Locate the cell with the specified text and output its [X, Y] center coordinate. 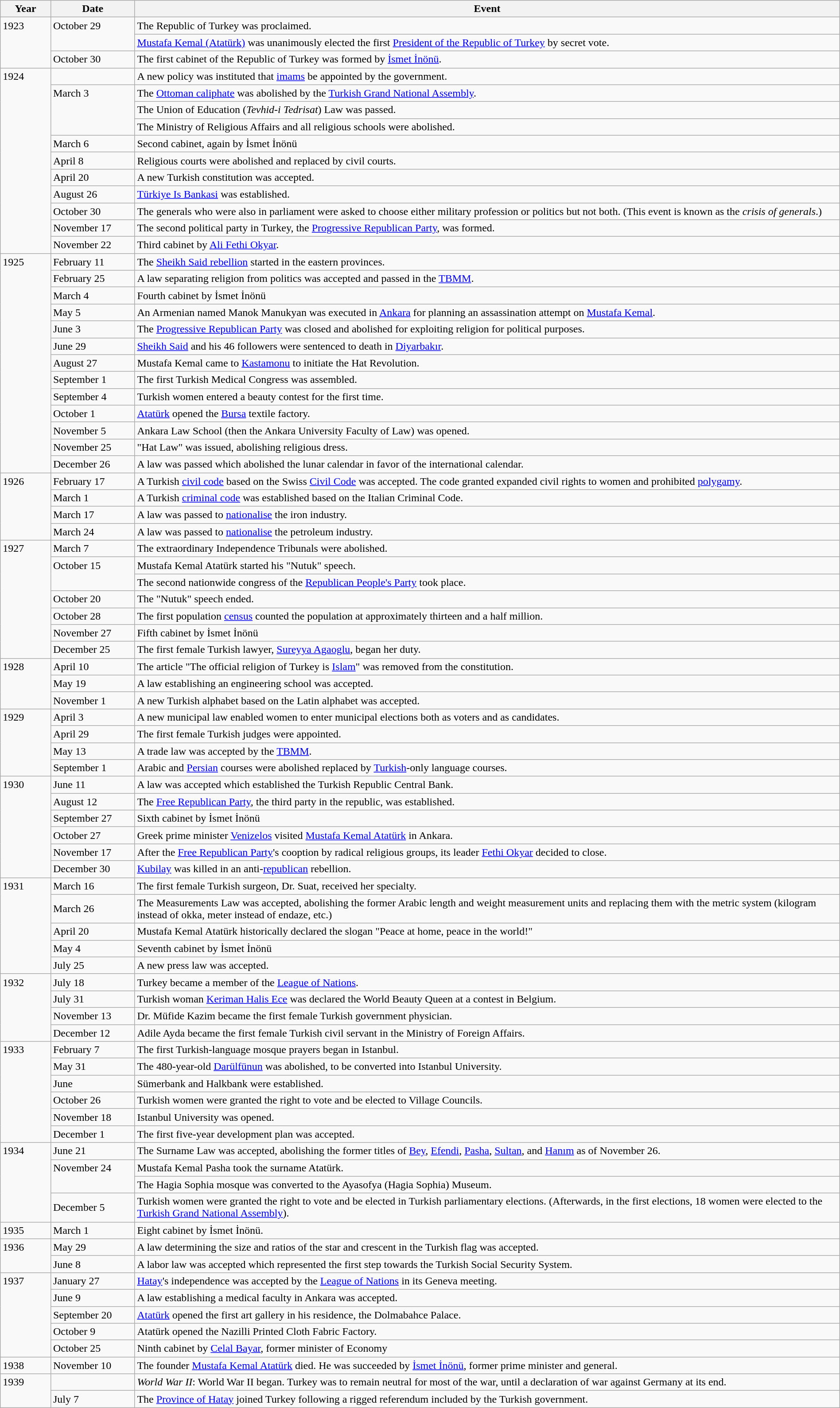
The Free Republican Party, the third party in the republic, was established. [487, 802]
November 27 [92, 633]
"Hat Law" was issued, abolishing religious dress. [487, 447]
November 13 [92, 1016]
A law was accepted which established the Turkish Republic Central Bank. [487, 785]
Second cabinet, again by İsmet İnönü [487, 144]
Turkish women were granted the right to vote and be elected to Village Councils. [487, 1100]
The first five-year development plan was accepted. [487, 1134]
The article "The official religion of Turkey is Islam" was removed from the constitution. [487, 667]
Arabic and Persian courses were abolished replaced by Turkish-only language courses. [487, 768]
The 480-year-old Darülfünun was abolished, to be converted into Istanbul University. [487, 1067]
A new municipal law enabled women to enter municipal elections both as voters and as candidates. [487, 717]
November 25 [92, 447]
June 21 [92, 1151]
The extraordinary Independence Tribunals were abolished. [487, 549]
October 20 [92, 599]
December 30 [92, 869]
May 4 [92, 948]
1930 [26, 827]
1935 [26, 1230]
Ninth cabinet by Celal Bayar, former minister of Economy [487, 1349]
The first female Turkish judges were appointed. [487, 734]
Hatay's independence was accepted by the League of Nations in its Geneva meeting. [487, 1281]
1931 [26, 925]
A law was passed to nationalise the iron industry. [487, 515]
November 1 [92, 700]
June [92, 1084]
The Ministry of Religious Affairs and all religious schools were abolished. [487, 127]
An Armenian named Manok Manukyan was executed in Ankara for planning an assassination attempt on Mustafa Kemal. [487, 312]
The Surname Law was accepted, abolishing the former titles of Bey, Efendi, Pasha, Sultan, and Hanım as of November 26. [487, 1151]
June 9 [92, 1298]
May 31 [92, 1067]
October 27 [92, 835]
March 17 [92, 515]
December 26 [92, 464]
A law establishing an engineering school was accepted. [487, 683]
April 8 [92, 160]
October 26 [92, 1100]
June 8 [92, 1264]
December 12 [92, 1033]
Atatürk opened the Bursa textile factory. [487, 413]
Mustafa Kemal came to Kastamonu to initiate the Hat Revolution. [487, 363]
Adile Ayda became the first female Turkish civil servant in the Ministry of Foreign Affairs. [487, 1033]
Ankara Law School (then the Ankara University Faculty of Law) was opened. [487, 430]
The Ottoman caliphate was abolished by the Turkish Grand National Assembly. [487, 93]
The Union of Education (Tevhid-i Tedrisat) Law was passed. [487, 110]
1923 [26, 43]
The first female Turkish surgeon, Dr. Suat, received her specialty. [487, 886]
1937 [26, 1314]
October 1 [92, 413]
October 29 [92, 34]
Fifth cabinet by İsmet İnönü [487, 633]
November 24 [92, 1176]
Mustafa Kemal Pasha took the surname Atatürk. [487, 1168]
February 25 [92, 279]
1925 [26, 363]
May 29 [92, 1247]
April 29 [92, 734]
September 27 [92, 819]
April 3 [92, 717]
March 24 [92, 532]
The first female Turkish lawyer, Sureyya Agaoglu, began her duty. [487, 650]
March 6 [92, 144]
September 4 [92, 397]
1934 [26, 1182]
August 12 [92, 802]
A law establishing a medical faculty in Ankara was accepted. [487, 1298]
Greek prime minister Venizelos visited Mustafa Kemal Atatürk in Ankara. [487, 835]
A law determining the size and ratios of the star and crescent in the Turkish flag was accepted. [487, 1247]
A new Turkish constitution was accepted. [487, 177]
Kubilay was killed in an anti-republican rebellion. [487, 869]
The second political party in Turkey, the Progressive Republican Party, was formed. [487, 228]
1928 [26, 683]
March 3 [92, 110]
June 29 [92, 346]
November 5 [92, 430]
July 7 [92, 1399]
The first cabinet of the Republic of Turkey was formed by İsmet İnönü. [487, 59]
A labor law was accepted which represented the first step towards the Turkish Social Security System. [487, 1264]
Mustafa Kemal (Atatürk) was unanimously elected the first President of the Republic of Turkey by secret vote. [487, 43]
November 22 [92, 245]
The first Turkish-language mosque prayers began in Istanbul. [487, 1050]
The Sheikh Said rebellion started in the eastern provinces. [487, 262]
July 31 [92, 999]
The first population census counted the population at approximately thirteen and a half million. [487, 616]
December 5 [92, 1207]
January 27 [92, 1281]
A law was passed which abolished the lunar calendar in favor of the international calendar. [487, 464]
October 15 [92, 574]
June 3 [92, 329]
1933 [26, 1092]
1938 [26, 1365]
March 4 [92, 296]
A new policy was instituted that imams be appointed by the government. [487, 76]
World War II: World War II began. Turkey was to remain neutral for most of the war, until a declaration of war against Germany at its end. [487, 1382]
April 10 [92, 667]
Turkish women entered a beauty contest for the first time. [487, 397]
Türkiye Is Bankasi was established. [487, 194]
Seventh cabinet by İsmet İnönü [487, 948]
Eight cabinet by İsmet İnönü. [487, 1230]
November 18 [92, 1117]
October 28 [92, 616]
Sixth cabinet by İsmet İnönü [487, 819]
May 5 [92, 312]
A Turkish criminal code was established based on the Italian Criminal Code. [487, 498]
Turkey became a member of the League of Nations. [487, 982]
1926 [26, 506]
March 7 [92, 549]
1927 [26, 599]
Religious courts were abolished and replaced by civil courts. [487, 160]
August 27 [92, 363]
1932 [26, 1007]
Atatürk opened the Nazilli Printed Cloth Fabric Factory. [487, 1332]
A new press law was accepted. [487, 965]
December 1 [92, 1134]
Third cabinet by Ali Fethi Okyar. [487, 245]
June 11 [92, 785]
1936 [26, 1256]
December 25 [92, 650]
Sümerbank and Halkbank were established. [487, 1084]
The founder Mustafa Kemal Atatürk died. He was succeeded by İsmet İnönü, former prime minister and general. [487, 1365]
Mustafa Kemal Atatürk historically declared the slogan "Peace at home, peace in the world!" [487, 932]
February 17 [92, 481]
February 7 [92, 1050]
The first Turkish Medical Congress was assembled. [487, 380]
September 20 [92, 1315]
October 9 [92, 1332]
Sheikh Said and his 46 followers were sentenced to death in Diyarbakır. [487, 346]
The Hagia Sophia mosque was converted to the Ayasofya (Hagia Sophia) Museum. [487, 1185]
May 13 [92, 751]
Mustafa Kemal Atatürk started his "Nutuk" speech. [487, 566]
March 26 [92, 909]
The second nationwide congress of the Republican People's Party took place. [487, 582]
1939 [26, 1391]
Dr. Müfide Kazim became the first female Turkish government physician. [487, 1016]
1929 [26, 742]
Turkish woman Keriman Halis Ece was declared the World Beauty Queen at a contest in Belgium. [487, 999]
1924 [26, 160]
The "Nutuk" speech ended. [487, 599]
July 18 [92, 982]
A new Turkish alphabet based on the Latin alphabet was accepted. [487, 700]
March 16 [92, 886]
The Province of Hatay joined Turkey following a rigged referendum included by the Turkish government. [487, 1399]
Event [487, 9]
After the Free Republican Party's cooption by radical religious groups, its leader Fethi Okyar decided to close. [487, 852]
Year [26, 9]
A law separating religion from politics was accepted and passed in the TBMM. [487, 279]
Date [92, 9]
The Republic of Turkey was proclaimed. [487, 26]
October 25 [92, 1349]
February 11 [92, 262]
August 26 [92, 194]
November 10 [92, 1365]
July 25 [92, 965]
A trade law was accepted by the TBMM. [487, 751]
A law was passed to nationalise the petroleum industry. [487, 532]
A Turkish civil code based on the Swiss Civil Code was accepted. The code granted expanded civil rights to women and prohibited polygamy. [487, 481]
Istanbul University was opened. [487, 1117]
Fourth cabinet by İsmet İnönü [487, 296]
May 19 [92, 683]
Atatürk opened the first art gallery in his residence, the Dolmabahce Palace. [487, 1315]
The Progressive Republican Party was closed and abolished for exploiting religion for political purposes. [487, 329]
